Identify which cell holds the provided text, then report its (x, y) central coordinate. 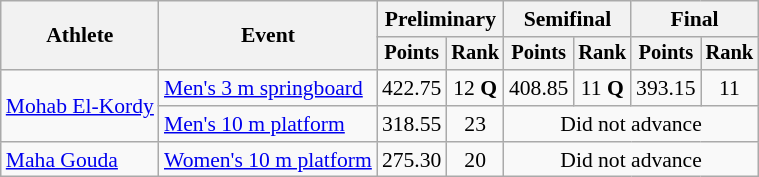
Mohab El-Kordy (80, 106)
12 Q (475, 88)
Did not advance (631, 124)
Men's 10 m platform (268, 124)
422.75 (412, 88)
11 Q (602, 88)
Men's 3 m springboard (268, 88)
23 (475, 124)
408.85 (538, 88)
Preliminary (440, 19)
318.55 (412, 124)
393.15 (666, 88)
Semifinal (568, 19)
Athlete (80, 36)
11 (730, 88)
Final (694, 19)
Event (268, 36)
